Detect which cell encompasses the target text, then output its (x, y) center coordinate. 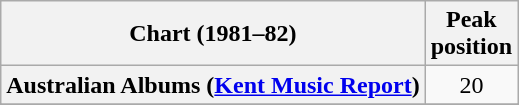
Peakposition (471, 34)
Chart (1981–82) (213, 34)
20 (471, 85)
Australian Albums (Kent Music Report) (213, 85)
